Capture the cell that displays the provided text and extract its (X, Y) central coordinate. 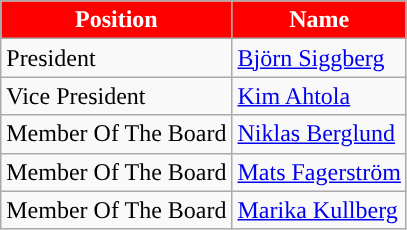
Kim Ahtola (319, 96)
Name (319, 20)
Niklas Berglund (319, 134)
Vice President (116, 96)
Björn Siggberg (319, 58)
President (116, 58)
Marika Kullberg (319, 210)
Position (116, 20)
Mats Fagerström (319, 172)
